Determine the [X, Y] coordinate at the center of the cell enclosing the given text.  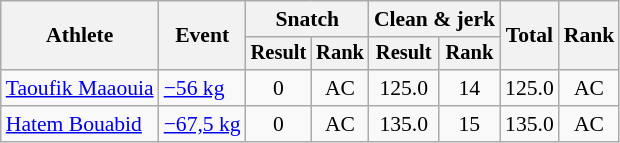
Taoufik Maaouia [80, 88]
Snatch [308, 19]
Event [202, 36]
14 [470, 88]
Total [530, 36]
−56 kg [202, 88]
Clean & jerk [434, 19]
−67,5 kg [202, 124]
15 [470, 124]
Athlete [80, 36]
Hatem Bouabid [80, 124]
